Search for the cell housing the specified text and yield its [x, y] center coordinate. 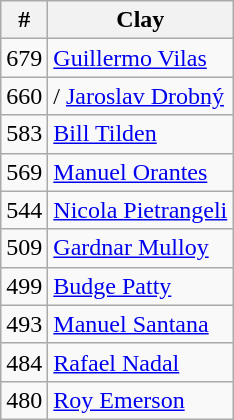
569 [24, 172]
Clay [140, 20]
544 [24, 210]
484 [24, 362]
Gardnar Mulloy [140, 248]
/ Jaroslav Drobný [140, 96]
583 [24, 134]
Budge Patty [140, 286]
Manuel Santana [140, 324]
Manuel Orantes [140, 172]
493 [24, 324]
# [24, 20]
679 [24, 58]
Nicola Pietrangeli [140, 210]
660 [24, 96]
480 [24, 400]
509 [24, 248]
Roy Emerson [140, 400]
499 [24, 286]
Guillermo Vilas [140, 58]
Rafael Nadal [140, 362]
Bill Tilden [140, 134]
